Pinpoint the cell where the given text exists, returning its (x, y) midpoint coordinate. 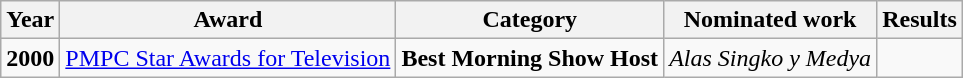
Year (30, 20)
Results (920, 20)
Category (530, 20)
Nominated work (770, 20)
Best Morning Show Host (530, 58)
PMPC Star Awards for Television (228, 58)
Award (228, 20)
Alas Singko y Medya (770, 58)
2000 (30, 58)
